For the text-containing cell, return its midpoint in (X, Y) coordinate format. 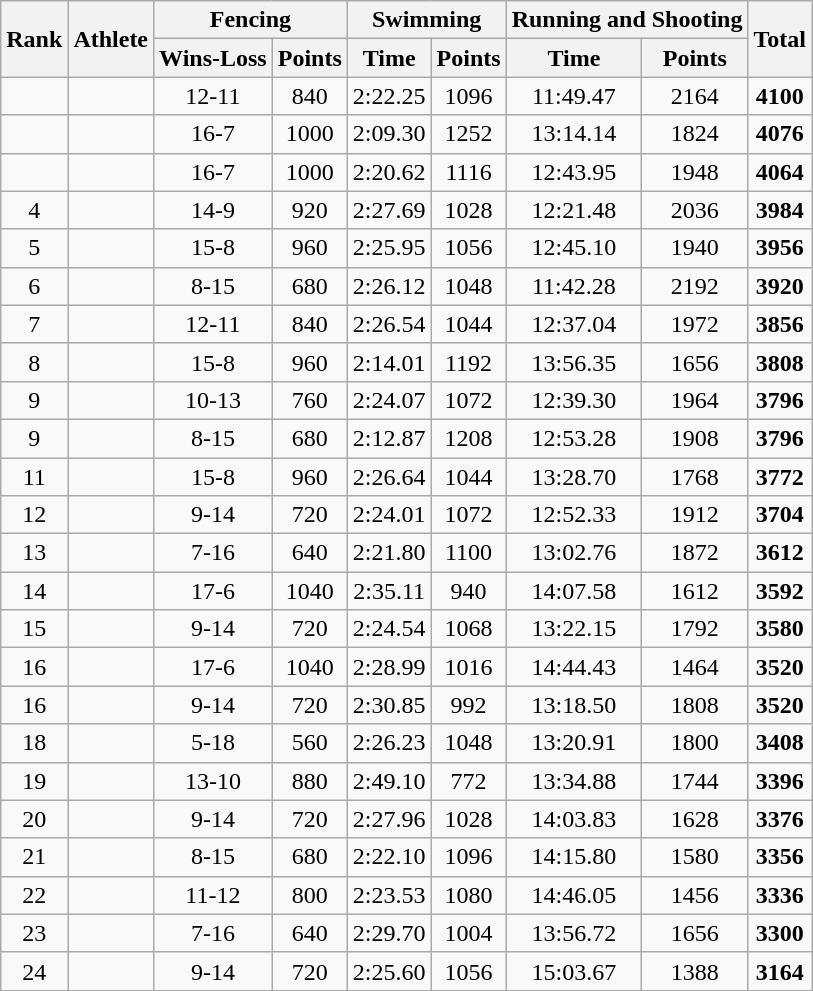
920 (310, 210)
1192 (468, 362)
4100 (780, 96)
2164 (695, 96)
2:20.62 (389, 172)
2:24.07 (389, 400)
2:25.95 (389, 248)
772 (468, 781)
8 (34, 362)
14:46.05 (574, 895)
2:49.10 (389, 781)
19 (34, 781)
2:14.01 (389, 362)
Rank (34, 39)
880 (310, 781)
2:21.80 (389, 553)
1908 (695, 438)
Athlete (111, 39)
1580 (695, 857)
4064 (780, 172)
24 (34, 971)
5 (34, 248)
1768 (695, 477)
13-10 (214, 781)
20 (34, 819)
13:34.88 (574, 781)
13:56.35 (574, 362)
12:37.04 (574, 324)
2:30.85 (389, 705)
Wins-Loss (214, 58)
2:27.69 (389, 210)
1068 (468, 629)
2:22.25 (389, 96)
3356 (780, 857)
1824 (695, 134)
13:56.72 (574, 933)
2:26.23 (389, 743)
14:44.43 (574, 667)
12 (34, 515)
12:45.10 (574, 248)
2036 (695, 210)
6 (34, 286)
Running and Shooting (627, 20)
992 (468, 705)
560 (310, 743)
1252 (468, 134)
14:07.58 (574, 591)
2:24.01 (389, 515)
14 (34, 591)
3856 (780, 324)
Swimming (426, 20)
3704 (780, 515)
3408 (780, 743)
1948 (695, 172)
2:28.99 (389, 667)
3592 (780, 591)
12:52.33 (574, 515)
3376 (780, 819)
940 (468, 591)
2:26.12 (389, 286)
1208 (468, 438)
1808 (695, 705)
1972 (695, 324)
3956 (780, 248)
23 (34, 933)
2:24.54 (389, 629)
1744 (695, 781)
2:35.11 (389, 591)
1628 (695, 819)
13:02.76 (574, 553)
13:28.70 (574, 477)
1080 (468, 895)
1456 (695, 895)
2:22.10 (389, 857)
3300 (780, 933)
13:22.15 (574, 629)
Fencing (251, 20)
10-13 (214, 400)
11:49.47 (574, 96)
3984 (780, 210)
3396 (780, 781)
1116 (468, 172)
22 (34, 895)
2:23.53 (389, 895)
12:21.48 (574, 210)
3612 (780, 553)
1100 (468, 553)
1792 (695, 629)
21 (34, 857)
14:03.83 (574, 819)
4076 (780, 134)
13:18.50 (574, 705)
1964 (695, 400)
1912 (695, 515)
2:27.96 (389, 819)
760 (310, 400)
14-9 (214, 210)
5-18 (214, 743)
18 (34, 743)
3580 (780, 629)
2:26.54 (389, 324)
2:29.70 (389, 933)
13:20.91 (574, 743)
1872 (695, 553)
2192 (695, 286)
Total (780, 39)
15:03.67 (574, 971)
3336 (780, 895)
4 (34, 210)
1940 (695, 248)
800 (310, 895)
11:42.28 (574, 286)
2:09.30 (389, 134)
2:12.87 (389, 438)
1388 (695, 971)
11 (34, 477)
2:26.64 (389, 477)
14:15.80 (574, 857)
15 (34, 629)
3808 (780, 362)
13:14.14 (574, 134)
3164 (780, 971)
12:43.95 (574, 172)
2:25.60 (389, 971)
3920 (780, 286)
1016 (468, 667)
13 (34, 553)
12:53.28 (574, 438)
11-12 (214, 895)
3772 (780, 477)
12:39.30 (574, 400)
1800 (695, 743)
1612 (695, 591)
1004 (468, 933)
1464 (695, 667)
7 (34, 324)
